Find where the given text appears and provide that cell's center as [X, Y] coordinate. 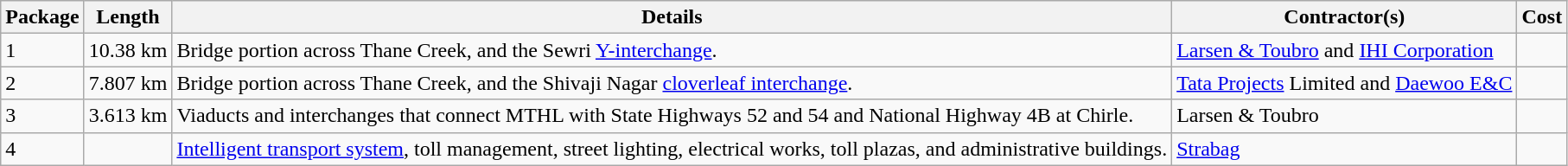
Larsen & Toubro [1345, 116]
Contractor(s) [1345, 17]
Larsen & Toubro and IHI Corporation [1345, 50]
Tata Projects Limited and Daewoo E&C [1345, 83]
4 [42, 149]
Bridge portion across Thane Creek, and the Sewri Y-interchange. [672, 50]
2 [42, 83]
10.38 km [128, 50]
Bridge portion across Thane Creek, and the Shivaji Nagar cloverleaf interchange. [672, 83]
Details [672, 17]
Intelligent transport system, toll management, street lighting, electrical works, toll plazas, and administrative buildings. [672, 149]
1 [42, 50]
7.807 km [128, 83]
Package [42, 17]
Viaducts and interchanges that connect MTHL with State Highways 52 and 54 and National Highway 4B at Chirle. [672, 116]
Strabag [1345, 149]
3.613 km [128, 116]
Length [128, 17]
3 [42, 116]
Cost [1542, 17]
